From the cell containing the given text, extract its center point as [X, Y] coordinate. 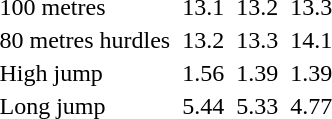
1.56 [204, 73]
1.39 [258, 73]
13.3 [258, 40]
13.2 [204, 40]
